Scan for the cell matching the given text and deliver its [x, y] coordinate at center. 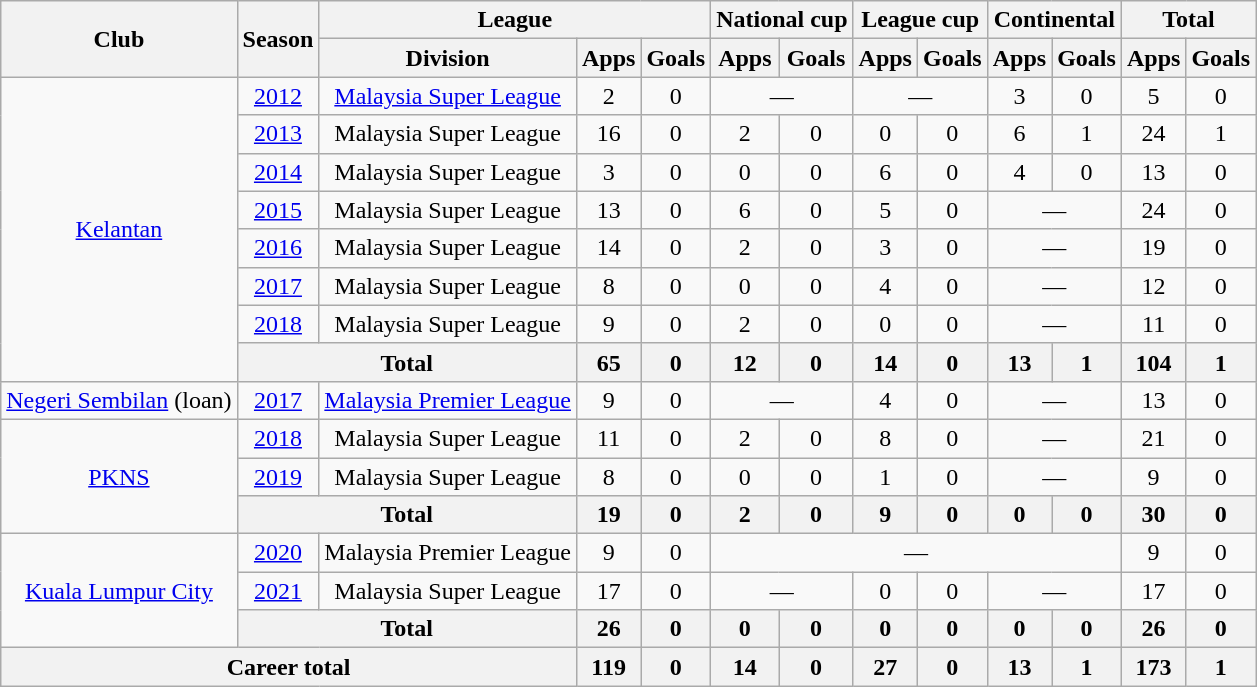
30 [1153, 515]
PKNS [119, 476]
National cup [782, 20]
Kuala Lumpur City [119, 591]
2013 [278, 134]
League [515, 20]
Club [119, 39]
65 [608, 362]
2020 [278, 553]
Division [448, 58]
Continental [1054, 20]
Negeri Sembilan (loan) [119, 400]
173 [1153, 667]
2021 [278, 591]
Season [278, 39]
2015 [278, 210]
2019 [278, 477]
104 [1153, 362]
119 [608, 667]
16 [608, 134]
21 [1153, 438]
Career total [289, 667]
2016 [278, 248]
League cup [920, 20]
2012 [278, 96]
27 [885, 667]
2014 [278, 172]
Kelantan [119, 229]
